Provide the (x, y) coordinate of the cell's center where the given text is located.  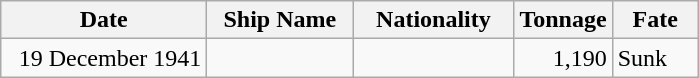
Sunk (655, 58)
Ship Name (280, 20)
Fate (655, 20)
Tonnage (563, 20)
Nationality (434, 20)
1,190 (563, 58)
Date (104, 20)
19 December 1941 (104, 58)
